Pinpoint the cell where the given text exists, returning its [x, y] midpoint coordinate. 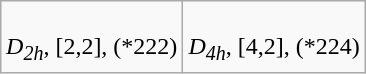
D2h, [2,2], (*222) [92, 36]
D4h, [4,2], (*224) [274, 36]
